Search for the cell housing the specified text and yield its [x, y] center coordinate. 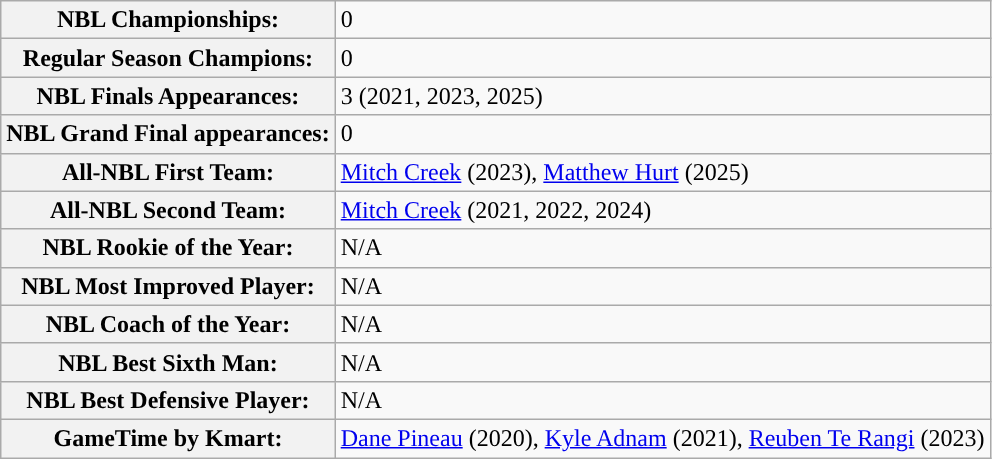
GameTime by Kmart: [168, 438]
NBL Grand Final appearances: [168, 134]
NBL Best Defensive Player: [168, 400]
All-NBL Second Team: [168, 210]
NBL Rookie of the Year: [168, 248]
NBL Finals Appearances: [168, 96]
All-NBL First Team: [168, 172]
Regular Season Champions: [168, 58]
NBL Championships: [168, 20]
Dane Pineau (2020), Kyle Adnam (2021), Reuben Te Rangi (2023) [662, 438]
3 (2021, 2023, 2025) [662, 96]
NBL Best Sixth Man: [168, 362]
Mitch Creek (2021, 2022, 2024) [662, 210]
NBL Coach of the Year: [168, 324]
Mitch Creek (2023), Matthew Hurt (2025) [662, 172]
NBL Most Improved Player: [168, 286]
